Determine the [x, y] coordinate at the center of the cell enclosing the given text.  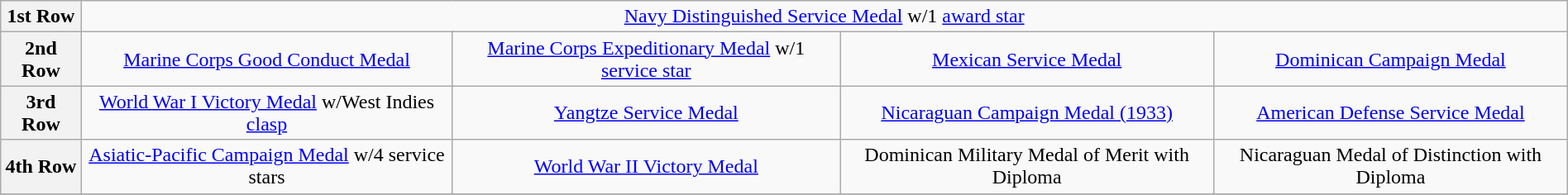
2nd Row [41, 59]
Marine Corps Good Conduct Medal [266, 59]
Dominican Military Medal of Merit with Diploma [1027, 167]
4th Row [41, 167]
Marine Corps Expeditionary Medal w/1 service star [647, 59]
Nicaraguan Medal of Distinction with Diploma [1391, 167]
Yangtze Service Medal [647, 112]
1st Row [41, 17]
Nicaraguan Campaign Medal (1933) [1027, 112]
Navy Distinguished Service Medal w/1 award star [824, 17]
World War II Victory Medal [647, 167]
American Defense Service Medal [1391, 112]
3rd Row [41, 112]
Dominican Campaign Medal [1391, 59]
World War I Victory Medal w/West Indies clasp [266, 112]
Asiatic-Pacific Campaign Medal w/4 service stars [266, 167]
Mexican Service Medal [1027, 59]
